Pinpoint the cell where the given text exists, returning its [X, Y] midpoint coordinate. 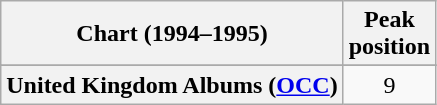
9 [389, 85]
Peakposition [389, 34]
United Kingdom Albums (OCC) [172, 85]
Chart (1994–1995) [172, 34]
